Return the [X, Y] coordinate for the center point of the cell that contains the specified text.  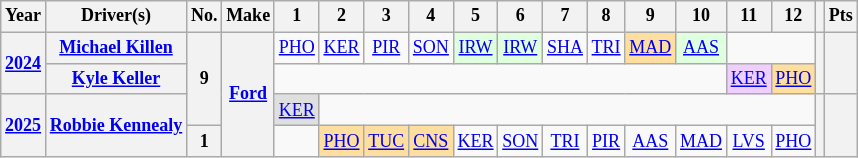
5 [476, 16]
12 [794, 16]
11 [748, 16]
8 [606, 16]
2 [342, 16]
SHA [566, 48]
Ford [248, 94]
TUC [386, 140]
No. [204, 16]
6 [520, 16]
2024 [24, 63]
Kyle Keller [116, 78]
Robbie Kennealy [116, 125]
Make [248, 16]
CNS [432, 140]
4 [432, 16]
2025 [24, 125]
Michael Killen [116, 48]
10 [702, 16]
3 [386, 16]
LVS [748, 140]
Year [24, 16]
7 [566, 16]
Pts [840, 16]
Driver(s) [116, 16]
